Output the [x, y] coordinate of the center of the cell containing the given text.  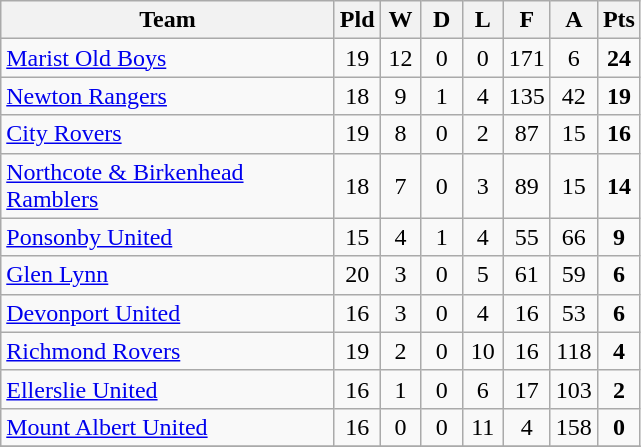
24 [618, 58]
53 [574, 313]
Pld [357, 20]
L [482, 20]
12 [400, 58]
A [574, 20]
Devonport United [168, 313]
Glen Lynn [168, 275]
66 [574, 237]
Team [168, 20]
Northcote & Birkenhead Ramblers [168, 186]
135 [526, 96]
D [442, 20]
20 [357, 275]
55 [526, 237]
Newton Rangers [168, 96]
10 [482, 351]
Mount Albert United [168, 427]
42 [574, 96]
F [526, 20]
Ellerslie United [168, 389]
87 [526, 134]
Marist Old Boys [168, 58]
7 [400, 186]
Ponsonby United [168, 237]
89 [526, 186]
61 [526, 275]
103 [574, 389]
14 [618, 186]
17 [526, 389]
Richmond Rovers [168, 351]
171 [526, 58]
Pts [618, 20]
8 [400, 134]
5 [482, 275]
W [400, 20]
118 [574, 351]
11 [482, 427]
59 [574, 275]
158 [574, 427]
City Rovers [168, 134]
